Detect which cell encompasses the target text, then output its [X, Y] center coordinate. 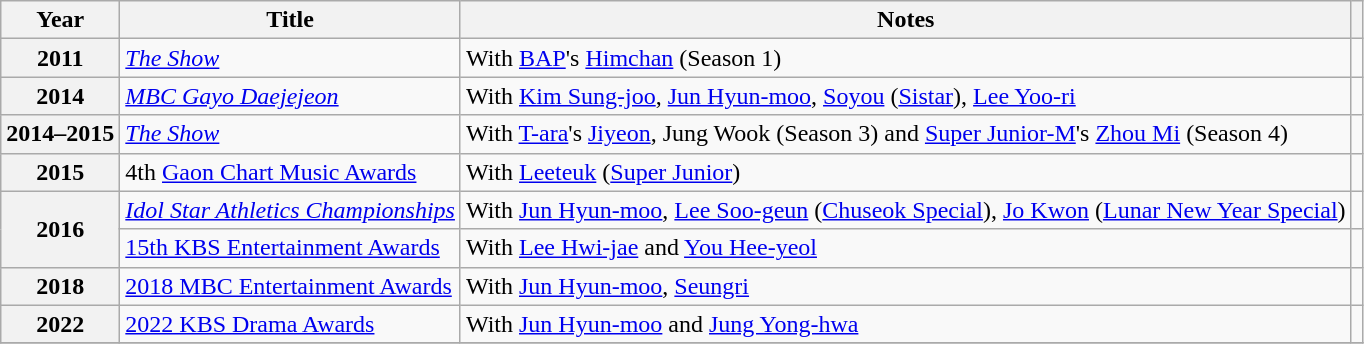
2014 [60, 96]
With BAP's Himchan (Season 1) [906, 58]
MBC Gayo Daejejeon [290, 96]
15th KBS Entertainment Awards [290, 248]
With Kim Sung-joo, Jun Hyun-moo, Soyou (Sistar), Lee Yoo-ri [906, 96]
With T-ara's Jiyeon, Jung Wook (Season 3) and Super Junior-M's Zhou Mi (Season 4) [906, 134]
With Jun Hyun-moo, Seungri [906, 286]
With Lee Hwi-jae and You Hee-yeol [906, 248]
2011 [60, 58]
Notes [906, 20]
2014–2015 [60, 134]
2015 [60, 172]
4th Gaon Chart Music Awards [290, 172]
With Leeteuk (Super Junior) [906, 172]
2022 [60, 324]
Title [290, 20]
With Jun Hyun-moo, Lee Soo-geun (Chuseok Special), Jo Kwon (Lunar New Year Special) [906, 210]
With Jun Hyun-moo and Jung Yong-hwa [906, 324]
2016 [60, 229]
Year [60, 20]
2018 MBC Entertainment Awards [290, 286]
2022 KBS Drama Awards [290, 324]
2018 [60, 286]
Idol Star Athletics Championships [290, 210]
